Find where the given text appears and provide that cell's center as (x, y) coordinate. 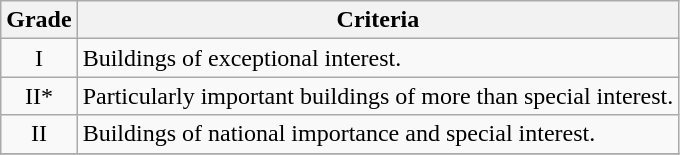
Particularly important buildings of more than special interest. (378, 96)
Buildings of national importance and special interest. (378, 134)
Grade (39, 20)
Buildings of exceptional interest. (378, 58)
Criteria (378, 20)
II* (39, 96)
I (39, 58)
II (39, 134)
